Find where the given text appears and provide that cell's center as (x, y) coordinate. 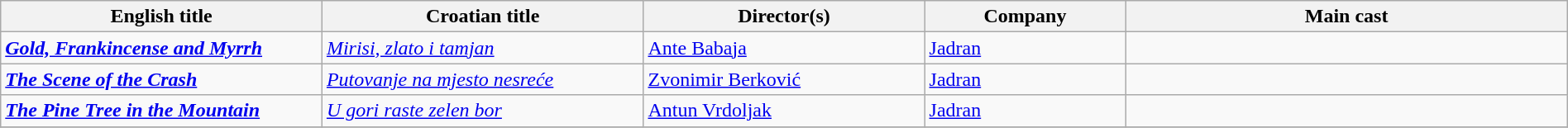
Antun Vrdoljak (784, 111)
Zvonimir Berković (784, 79)
The Pine Tree in the Mountain (162, 111)
U gori raste zelen bor (483, 111)
Mirisi, zlato i tamjan (483, 48)
Company (1025, 17)
The Scene of the Crash (162, 79)
English title (162, 17)
Director(s) (784, 17)
Ante Babaja (784, 48)
Putovanje na mjesto nesreće (483, 79)
Gold, Frankincense and Myrrh (162, 48)
Croatian title (483, 17)
Main cast (1346, 17)
